Scan for the cell matching the given text and deliver its (X, Y) coordinate at center. 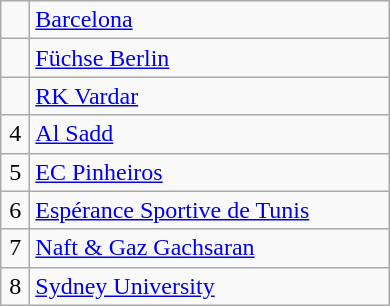
8 (16, 286)
Al Sadd (210, 134)
Naft & Gaz Gachsaran (210, 248)
Sydney University (210, 286)
6 (16, 210)
Espérance Sportive de Tunis (210, 210)
Barcelona (210, 20)
Füchse Berlin (210, 58)
EC Pinheiros (210, 172)
5 (16, 172)
7 (16, 248)
4 (16, 134)
RK Vardar (210, 96)
